Find where the given text appears and provide that cell's center as (X, Y) coordinate. 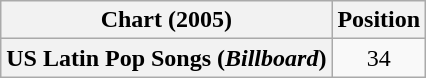
Position (379, 20)
US Latin Pop Songs (Billboard) (166, 58)
Chart (2005) (166, 20)
34 (379, 58)
